Determine the (X, Y) coordinate at the center of the cell enclosing the given text.  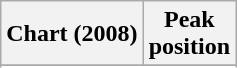
Chart (2008) (72, 34)
Peakposition (189, 34)
